Find where the given text appears and provide that cell's center as (X, Y) coordinate. 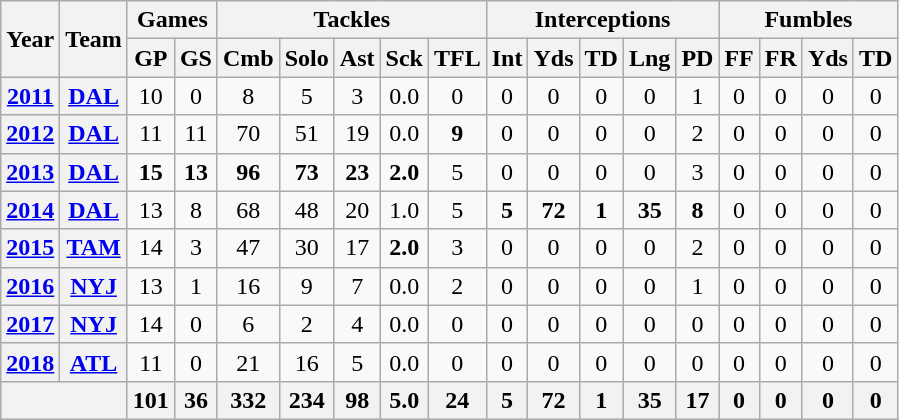
73 (306, 172)
10 (150, 96)
2013 (30, 172)
30 (306, 248)
Games (172, 20)
Int (507, 58)
2017 (30, 324)
332 (248, 400)
2011 (30, 96)
2014 (30, 210)
15 (150, 172)
20 (357, 210)
Solo (306, 58)
4 (357, 324)
5.0 (404, 400)
Year (30, 39)
2012 (30, 134)
21 (248, 362)
FF (739, 58)
36 (196, 400)
Team (94, 39)
101 (150, 400)
2015 (30, 248)
51 (306, 134)
234 (306, 400)
Fumbles (808, 20)
24 (457, 400)
Tackles (352, 20)
98 (357, 400)
Cmb (248, 58)
47 (248, 248)
GS (196, 58)
23 (357, 172)
2016 (30, 286)
TFL (457, 58)
TAM (94, 248)
2018 (30, 362)
68 (248, 210)
FR (780, 58)
ATL (94, 362)
PD (698, 58)
GP (150, 58)
Sck (404, 58)
6 (248, 324)
Ast (357, 58)
Lng (649, 58)
48 (306, 210)
70 (248, 134)
Interceptions (602, 20)
7 (357, 286)
96 (248, 172)
1.0 (404, 210)
19 (357, 134)
